Find where the given text appears and provide that cell's center as [x, y] coordinate. 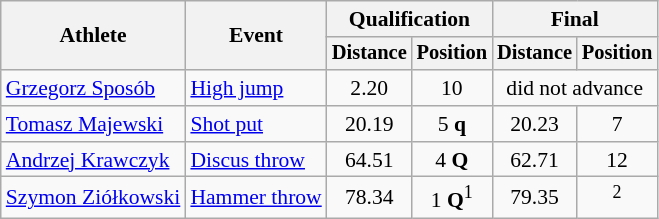
5 q [452, 124]
1 Q1 [452, 198]
62.71 [534, 160]
Event [256, 36]
2.20 [370, 88]
64.51 [370, 160]
Shot put [256, 124]
4 Q [452, 160]
Szymon Ziółkowski [94, 198]
Qualification [410, 19]
20.23 [534, 124]
78.34 [370, 198]
did not advance [574, 88]
Grzegorz Sposób [94, 88]
High jump [256, 88]
20.19 [370, 124]
Tomasz Majewski [94, 124]
10 [452, 88]
7 [617, 124]
Athlete [94, 36]
79.35 [534, 198]
2 [617, 198]
12 [617, 160]
Final [574, 19]
Hammer throw [256, 198]
Discus throw [256, 160]
Andrzej Krawczyk [94, 160]
